From the cell containing the given text, extract its center point as (X, Y) coordinate. 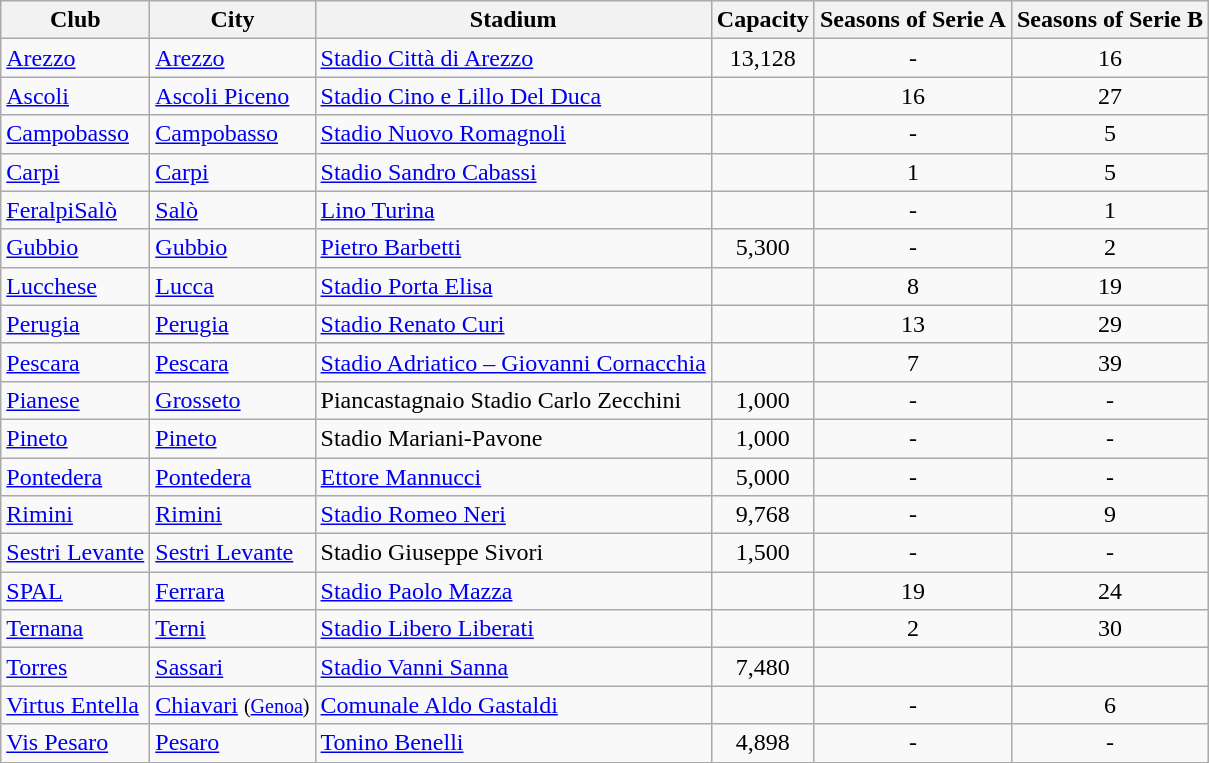
Seasons of Serie A (912, 20)
City (232, 20)
6 (1110, 705)
Stadio Mariani-Pavone (513, 438)
8 (912, 286)
Tonino Benelli (513, 743)
Stadio Giuseppe Sivori (513, 553)
Pietro Barbetti (513, 248)
9,768 (762, 515)
5,000 (762, 477)
Ascoli Piceno (232, 96)
Comunale Aldo Gastaldi (513, 705)
Ternana (76, 629)
30 (1110, 629)
Stadio Adriatico – Giovanni Cornacchia (513, 362)
1,500 (762, 553)
Ettore Mannucci (513, 477)
Stadio Romeo Neri (513, 515)
Ascoli (76, 96)
Stadio Renato Curi (513, 324)
Terni (232, 629)
Capacity (762, 20)
13,128 (762, 58)
5,300 (762, 248)
Stadio Porta Elisa (513, 286)
7,480 (762, 667)
29 (1110, 324)
7 (912, 362)
Stadio Sandro Cabassi (513, 172)
Stadio Cino e Lillo Del Duca (513, 96)
Piancastagnaio Stadio Carlo Zecchini (513, 400)
Seasons of Serie B (1110, 20)
Pianese (76, 400)
Stadio Paolo Mazza (513, 591)
Vis Pesaro (76, 743)
Grosseto (232, 400)
Sassari (232, 667)
27 (1110, 96)
Salò (232, 210)
Lucca (232, 286)
24 (1110, 591)
Torres (76, 667)
Stadio Nuovo Romagnoli (513, 134)
Lucchese (76, 286)
Stadio Città di Arezzo (513, 58)
9 (1110, 515)
Club (76, 20)
Virtus Entella (76, 705)
Chiavari (Genoa) (232, 705)
13 (912, 324)
Stadio Libero Liberati (513, 629)
39 (1110, 362)
Pesaro (232, 743)
SPAL (76, 591)
Lino Turina (513, 210)
4,898 (762, 743)
Stadium (513, 20)
Ferrara (232, 591)
FeralpiSalò (76, 210)
Stadio Vanni Sanna (513, 667)
